From the cell containing the given text, extract its center point as (X, Y) coordinate. 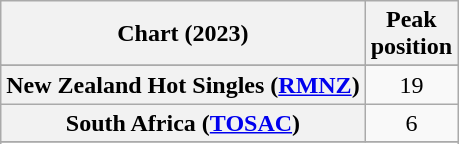
Chart (2023) (183, 34)
6 (411, 123)
19 (411, 85)
New Zealand Hot Singles (RMNZ) (183, 85)
Peakposition (411, 34)
South Africa (TOSAC) (183, 123)
